Determine the (X, Y) coordinate at the center of the cell enclosing the given text.  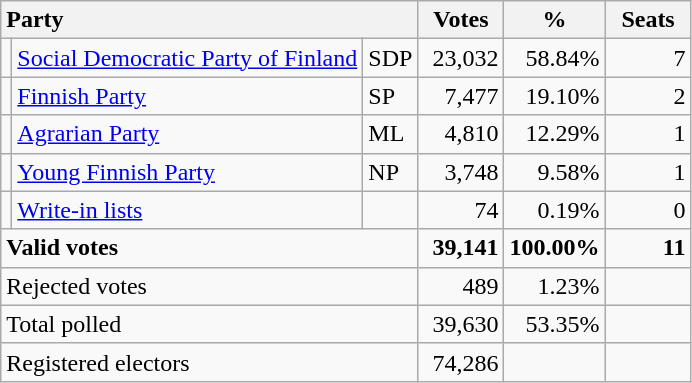
SDP (390, 58)
100.00% (554, 248)
Total polled (210, 324)
11 (648, 248)
Rejected votes (210, 286)
Registered electors (210, 362)
Party (210, 20)
Votes (461, 20)
2 (648, 96)
1.23% (554, 286)
489 (461, 286)
NP (390, 172)
7,477 (461, 96)
23,032 (461, 58)
Write-in lists (188, 210)
Social Democratic Party of Finland (188, 58)
Seats (648, 20)
ML (390, 134)
9.58% (554, 172)
39,141 (461, 248)
3,748 (461, 172)
Valid votes (210, 248)
74,286 (461, 362)
12.29% (554, 134)
19.10% (554, 96)
7 (648, 58)
58.84% (554, 58)
39,630 (461, 324)
4,810 (461, 134)
Agrarian Party (188, 134)
0 (648, 210)
0.19% (554, 210)
% (554, 20)
SP (390, 96)
Young Finnish Party (188, 172)
74 (461, 210)
53.35% (554, 324)
Finnish Party (188, 96)
